Detect which cell encompasses the target text, then output its (X, Y) center coordinate. 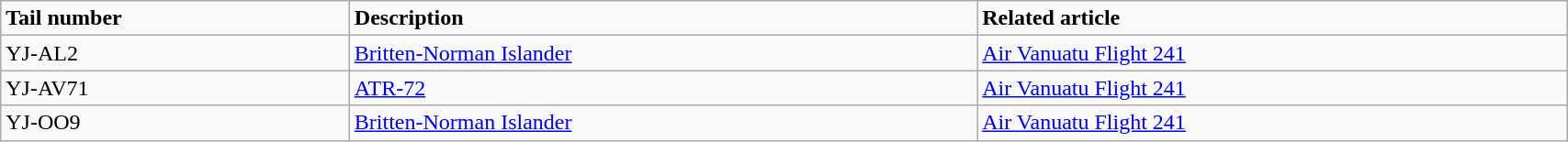
Description (663, 18)
YJ-OO9 (175, 123)
ATR-72 (663, 88)
YJ-AL2 (175, 53)
Tail number (175, 18)
Related article (1272, 18)
YJ-AV71 (175, 88)
